For the text-containing cell, return its midpoint in (X, Y) coordinate format. 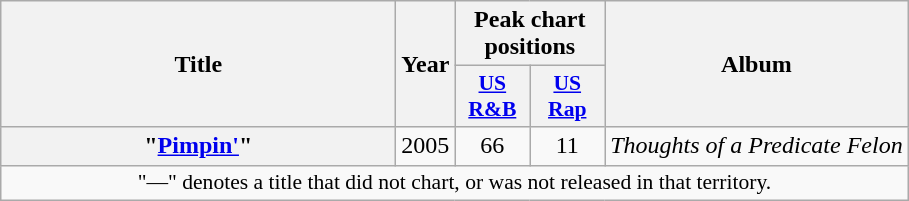
"Pimpin'" (198, 146)
Year (426, 64)
Thoughts of a Predicate Felon (756, 146)
"—" denotes a title that did not chart, or was not released in that territory. (454, 183)
USR&B (492, 96)
USRap (568, 96)
2005 (426, 146)
Title (198, 64)
Album (756, 64)
11 (568, 146)
Peak chart positions (530, 34)
66 (492, 146)
